Capture the cell that displays the provided text and extract its [x, y] central coordinate. 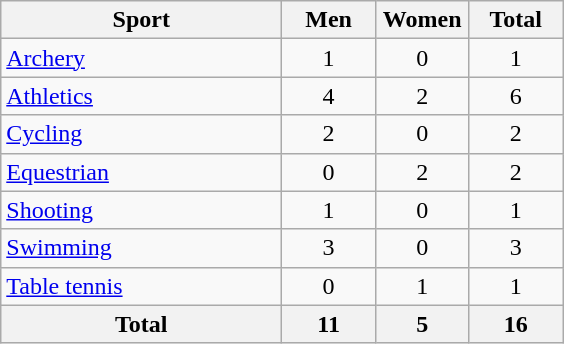
Equestrian [142, 172]
Cycling [142, 134]
6 [516, 96]
Men [329, 20]
Sport [142, 20]
Shooting [142, 210]
4 [329, 96]
Swimming [142, 248]
Archery [142, 58]
Table tennis [142, 286]
11 [329, 324]
16 [516, 324]
Women [422, 20]
5 [422, 324]
Athletics [142, 96]
